Determine the [X, Y] coordinate at the center of the cell enclosing the given text.  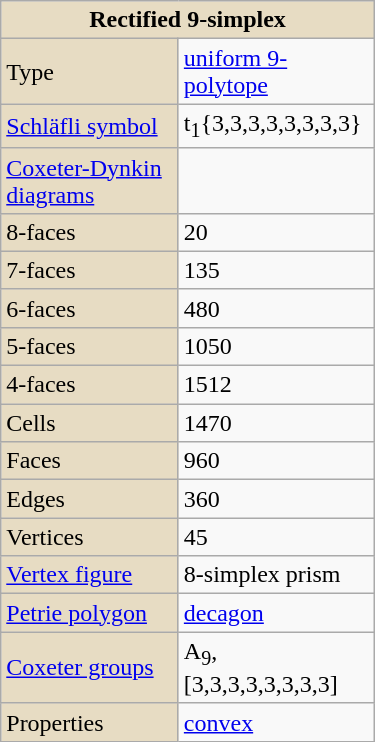
8-faces [90, 232]
1050 [276, 346]
Rectified 9-simplex [188, 20]
5-faces [90, 346]
20 [276, 232]
Cells [90, 423]
135 [276, 270]
Faces [90, 461]
4-faces [90, 385]
Type [90, 72]
convex [276, 722]
480 [276, 308]
uniform 9-polytope [276, 72]
7-faces [90, 270]
Schläfli symbol [90, 126]
360 [276, 499]
Vertex figure [90, 575]
6-faces [90, 308]
t1{3,3,3,3,3,3,3,3} [276, 126]
8-simplex prism [276, 575]
decagon [276, 613]
A9, [3,3,3,3,3,3,3,3] [276, 668]
Vertices [90, 537]
1470 [276, 423]
Coxeter groups [90, 668]
1512 [276, 385]
Petrie polygon [90, 613]
45 [276, 537]
960 [276, 461]
Coxeter-Dynkin diagrams [90, 180]
Properties [90, 722]
Edges [90, 499]
